Extract the (X, Y) coordinate from the center of the cell holding the provided text.  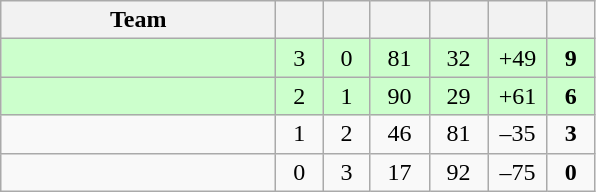
9 (570, 58)
6 (570, 96)
Team (138, 20)
+61 (518, 96)
29 (458, 96)
–35 (518, 134)
92 (458, 172)
46 (400, 134)
17 (400, 172)
+49 (518, 58)
–75 (518, 172)
90 (400, 96)
32 (458, 58)
